Identify which cell holds the provided text, then report its (X, Y) central coordinate. 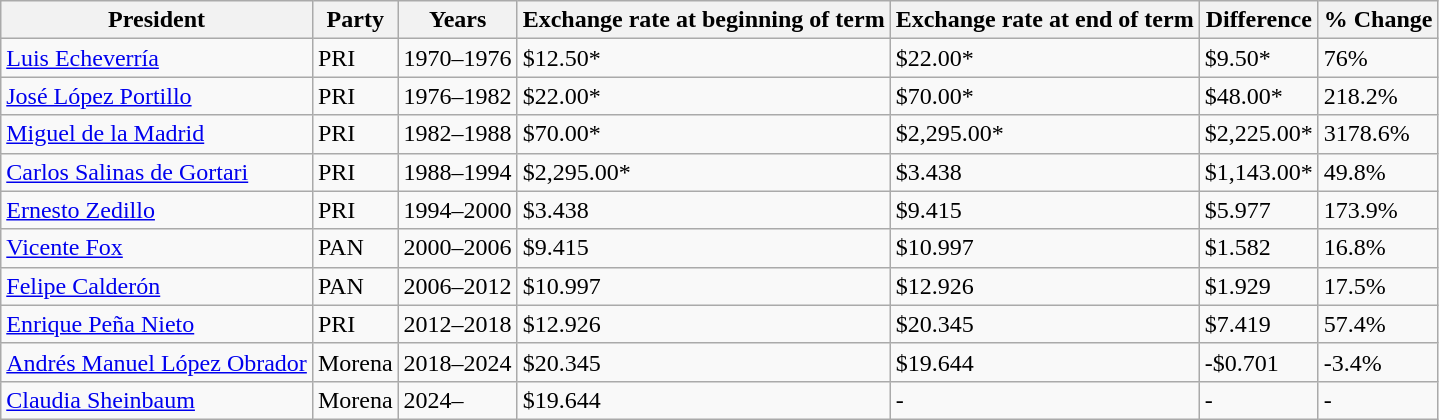
Difference (1258, 20)
$5.977 (1258, 210)
57.4% (1378, 324)
2012–2018 (458, 324)
President (157, 20)
2024– (458, 400)
Felipe Calderón (157, 286)
-$0.701 (1258, 362)
Claudia Sheinbaum (157, 400)
16.8% (1378, 248)
218.2% (1378, 96)
Carlos Salinas de Gortari (157, 172)
$1.582 (1258, 248)
$2,225.00* (1258, 134)
76% (1378, 58)
Andrés Manuel López Obrador (157, 362)
$48.00* (1258, 96)
$1,143.00* (1258, 172)
Years (458, 20)
2018–2024 (458, 362)
José López Portillo (157, 96)
-3.4% (1378, 362)
$7.419 (1258, 324)
49.8% (1378, 172)
% Change (1378, 20)
$1.929 (1258, 286)
17.5% (1378, 286)
1982–1988 (458, 134)
1988–1994 (458, 172)
Exchange rate at end of term (1044, 20)
Miguel de la Madrid (157, 134)
2000–2006 (458, 248)
1976–1982 (458, 96)
Party (355, 20)
Exchange rate at beginning of term (704, 20)
$9.50* (1258, 58)
1994–2000 (458, 210)
173.9% (1378, 210)
Luis Echeverría (157, 58)
3178.6% (1378, 134)
Ernesto Zedillo (157, 210)
Enrique Peña Nieto (157, 324)
1970–1976 (458, 58)
Vicente Fox (157, 248)
2006–2012 (458, 286)
$12.50* (704, 58)
